Detect which cell encompasses the target text, then output its [x, y] center coordinate. 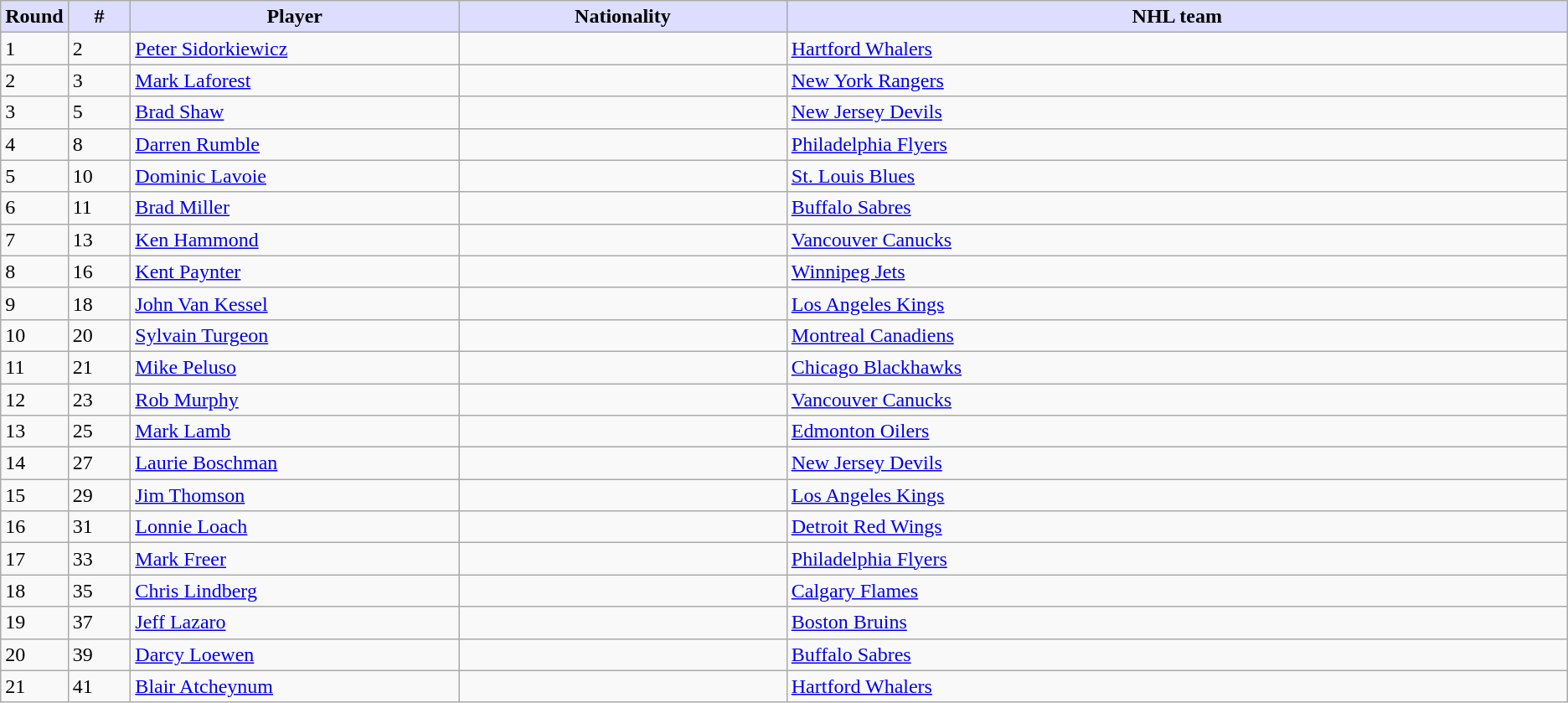
Kent Paynter [295, 271]
Detroit Red Wings [1177, 527]
Chris Lindberg [295, 591]
Ken Hammond [295, 240]
27 [99, 463]
Mark Lamb [295, 432]
Lonnie Loach [295, 527]
St. Louis Blues [1177, 176]
14 [34, 463]
1 [34, 49]
31 [99, 527]
# [99, 17]
6 [34, 208]
9 [34, 303]
Round [34, 17]
Winnipeg Jets [1177, 271]
29 [99, 495]
Dominic Lavoie [295, 176]
35 [99, 591]
37 [99, 623]
15 [34, 495]
Sylvain Turgeon [295, 335]
Player [295, 17]
Darren Rumble [295, 144]
Peter Sidorkiewicz [295, 49]
Mark Freer [295, 559]
Edmonton Oilers [1177, 432]
33 [99, 559]
Mike Peluso [295, 367]
7 [34, 240]
Mark Laforest [295, 80]
Jim Thomson [295, 495]
NHL team [1177, 17]
Chicago Blackhawks [1177, 367]
Brad Shaw [295, 112]
Darcy Loewen [295, 654]
Montreal Canadiens [1177, 335]
19 [34, 623]
Boston Bruins [1177, 623]
4 [34, 144]
12 [34, 400]
Blair Atcheynum [295, 686]
17 [34, 559]
New York Rangers [1177, 80]
Jeff Lazaro [295, 623]
23 [99, 400]
Nationality [623, 17]
Rob Murphy [295, 400]
39 [99, 654]
Brad Miller [295, 208]
25 [99, 432]
John Van Kessel [295, 303]
Calgary Flames [1177, 591]
41 [99, 686]
Laurie Boschman [295, 463]
